For the text-containing cell, return its midpoint in [x, y] coordinate format. 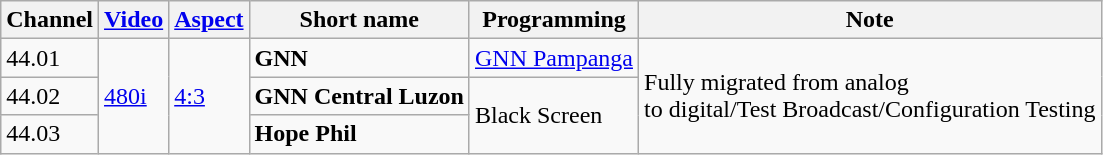
Channel [50, 20]
GNN [359, 58]
Fully migrated from analog to digital/Test Broadcast/Configuration Testing [870, 96]
Aspect [209, 20]
480i [134, 96]
44.03 [50, 134]
Black Screen [554, 115]
Hope Phil [359, 134]
44.02 [50, 96]
GNN Central Luzon [359, 96]
Programming [554, 20]
Video [134, 20]
Short name [359, 20]
4:3 [209, 96]
Note [870, 20]
44.01 [50, 58]
GNN Pampanga [554, 58]
